Identify which cell holds the provided text, then report its (X, Y) central coordinate. 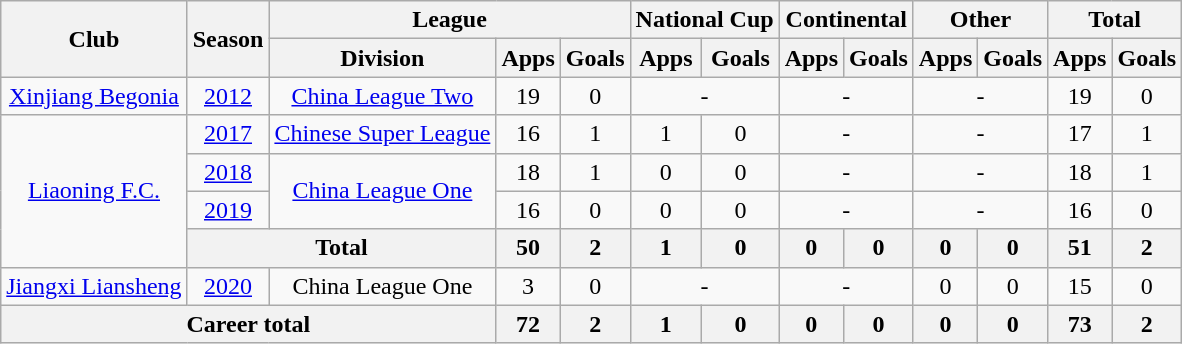
2012 (228, 96)
2018 (228, 172)
Liaoning F.C. (94, 191)
Jiangxi Liansheng (94, 286)
15 (1080, 286)
Club (94, 39)
2019 (228, 210)
50 (528, 248)
2017 (228, 134)
Season (228, 39)
73 (1080, 324)
3 (528, 286)
Continental (846, 20)
League (450, 20)
National Cup (704, 20)
2020 (228, 286)
Division (382, 58)
Career total (248, 324)
51 (1080, 248)
Other (980, 20)
17 (1080, 134)
72 (528, 324)
China League Two (382, 96)
Xinjiang Begonia (94, 96)
Chinese Super League (382, 134)
